Identify which cell holds the provided text, then report its [X, Y] central coordinate. 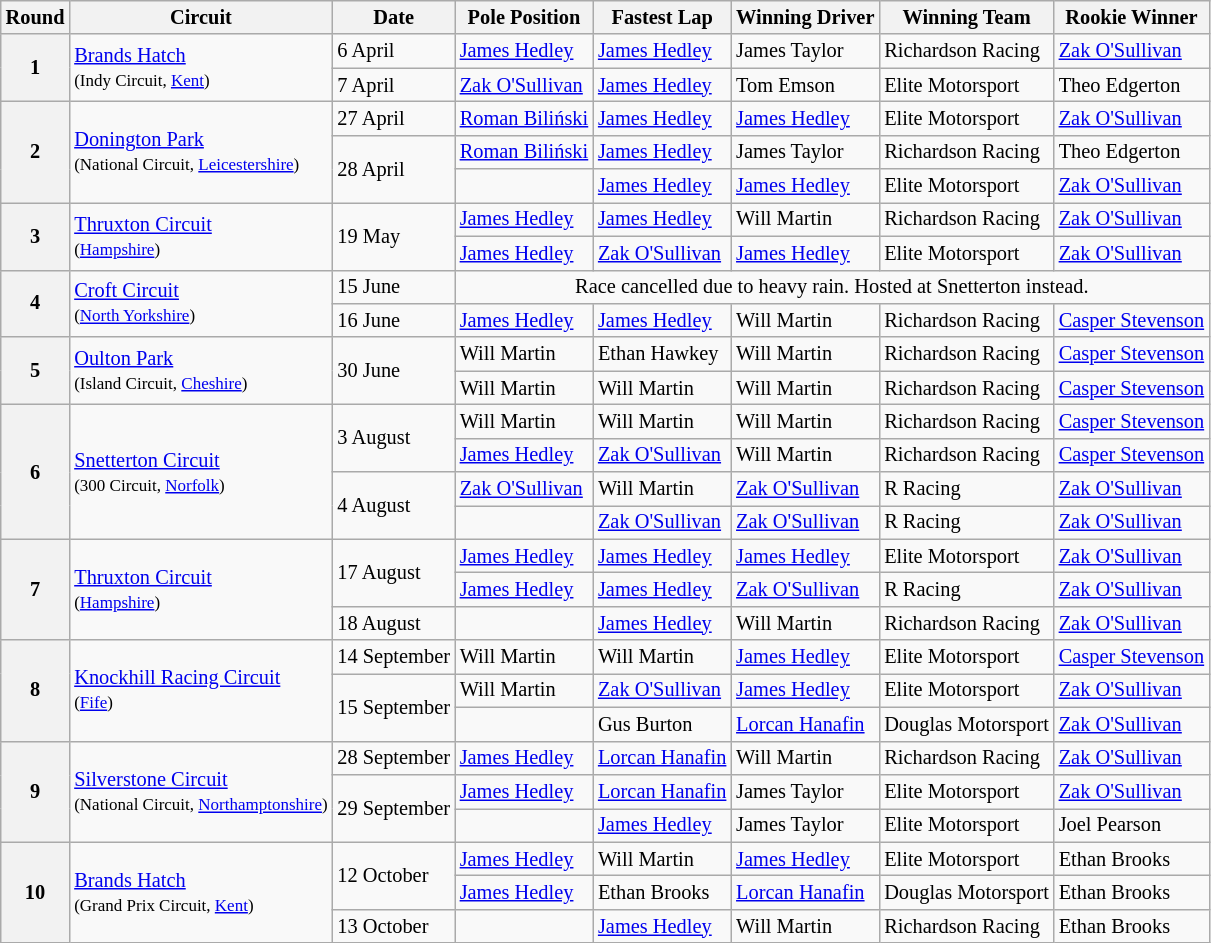
2 [36, 152]
4 August [393, 506]
6 [36, 472]
Circuit [200, 17]
Croft Circuit(North Yorkshire) [200, 304]
28 April [393, 168]
Silverstone Circuit(National Circuit, Northamptonshire) [200, 792]
15 September [393, 706]
10 [36, 892]
13 October [393, 926]
Knockhill Racing Circuit(Fife) [200, 690]
27 April [393, 118]
12 October [393, 876]
28 September [393, 758]
17 August [393, 572]
19 May [393, 236]
Fastest Lap [662, 17]
Rookie Winner [1132, 17]
Brands Hatch(Indy Circuit, Kent) [200, 68]
Snetterton Circuit(300 Circuit, Norfolk) [200, 472]
6 April [393, 51]
Winning Team [966, 17]
Pole Position [524, 17]
29 September [393, 808]
4 [36, 304]
16 June [393, 320]
3 [36, 236]
7 [36, 590]
Round [36, 17]
Ethan Hawkey [662, 354]
3 August [393, 438]
Gus Burton [662, 724]
Winning Driver [805, 17]
18 August [393, 623]
Brands Hatch(Grand Prix Circuit, Kent) [200, 892]
15 June [393, 287]
Tom Emson [805, 85]
Oulton Park(Island Circuit, Cheshire) [200, 370]
Race cancelled due to heavy rain. Hosted at Snetterton instead. [832, 287]
Date [393, 17]
1 [36, 68]
Joel Pearson [1132, 825]
7 April [393, 85]
14 September [393, 657]
9 [36, 792]
8 [36, 690]
Donington Park(National Circuit, Leicestershire) [200, 152]
5 [36, 370]
30 June [393, 370]
